Extract the (X, Y) coordinate from the center of the cell holding the provided text.  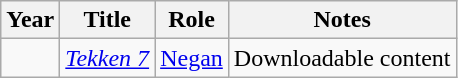
Title (108, 20)
Downloadable content (342, 58)
Notes (342, 20)
Role (192, 20)
Tekken 7 (108, 58)
Year (30, 20)
Negan (192, 58)
